Scan for the cell matching the given text and deliver its (x, y) coordinate at center. 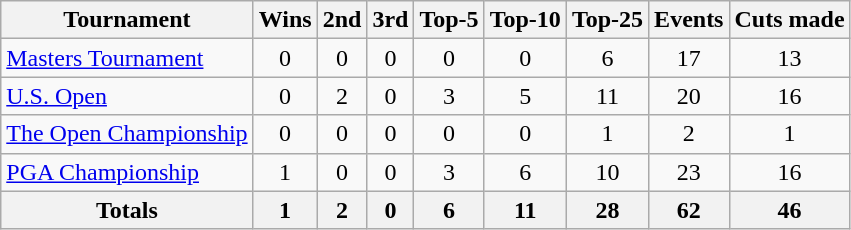
PGA Championship (127, 172)
Tournament (127, 20)
Top-5 (449, 20)
Totals (127, 210)
Wins (285, 20)
U.S. Open (127, 96)
The Open Championship (127, 134)
3rd (390, 20)
13 (790, 58)
62 (689, 210)
Top-10 (525, 20)
28 (607, 210)
Events (689, 20)
Cuts made (790, 20)
10 (607, 172)
2nd (342, 20)
23 (689, 172)
Top-25 (607, 20)
46 (790, 210)
5 (525, 96)
17 (689, 58)
Masters Tournament (127, 58)
20 (689, 96)
